Capture the cell that displays the provided text and extract its [x, y] central coordinate. 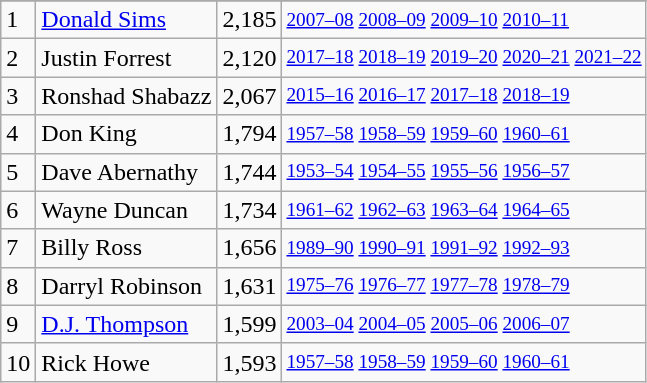
1,656 [250, 248]
D.J. Thompson [126, 324]
2,185 [250, 20]
10 [18, 362]
1,599 [250, 324]
2003–04 2004–05 2005–06 2006–07 [464, 324]
Don King [126, 134]
1975–76 1976–77 1977–78 1978–79 [464, 286]
Wayne Duncan [126, 210]
2007–08 2008–09 2009–10 2010–11 [464, 20]
2,067 [250, 96]
1,734 [250, 210]
1,593 [250, 362]
1989–90 1990–91 1991–92 1992–93 [464, 248]
8 [18, 286]
1953–54 1954–55 1955–56 1956–57 [464, 172]
6 [18, 210]
5 [18, 172]
1,744 [250, 172]
Justin Forrest [126, 58]
1961–62 1962–63 1963–64 1964–65 [464, 210]
2 [18, 58]
3 [18, 96]
1 [18, 20]
1,631 [250, 286]
Rick Howe [126, 362]
1,794 [250, 134]
Dave Abernathy [126, 172]
Billy Ross [126, 248]
Ronshad Shabazz [126, 96]
7 [18, 248]
Darryl Robinson [126, 286]
2,120 [250, 58]
2017–18 2018–19 2019–20 2020–21 2021–22 [464, 58]
Donald Sims [126, 20]
2015–16 2016–17 2017–18 2018–19 [464, 96]
9 [18, 324]
4 [18, 134]
